From the cell containing the given text, extract its center point as [x, y] coordinate. 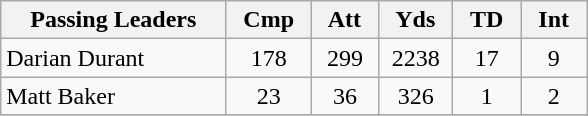
9 [554, 58]
23 [269, 96]
Cmp [269, 20]
Yds [416, 20]
17 [487, 58]
Matt Baker [114, 96]
2238 [416, 58]
TD [487, 20]
178 [269, 58]
36 [346, 96]
Int [554, 20]
1 [487, 96]
Darian Durant [114, 58]
299 [346, 58]
2 [554, 96]
326 [416, 96]
Att [346, 20]
Passing Leaders [114, 20]
